Output the (X, Y) coordinate of the center of the cell containing the given text.  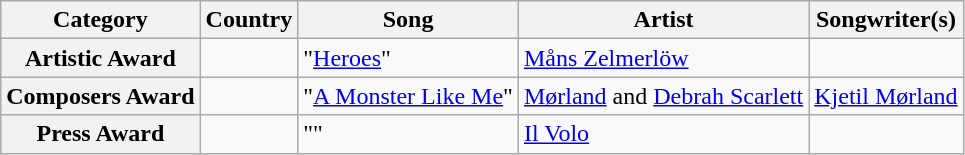
Måns Zelmerlöw (663, 58)
Category (100, 20)
Composers Award (100, 96)
Il Volo (663, 134)
"Heroes" (408, 58)
Press Award (100, 134)
Song (408, 20)
Kjetil Mørland (886, 96)
"" (408, 134)
"A Monster Like Me" (408, 96)
Artistic Award (100, 58)
Artist (663, 20)
Country (249, 20)
Mørland and Debrah Scarlett (663, 96)
Songwriter(s) (886, 20)
